Pinpoint the cell where the given text exists, returning its [x, y] midpoint coordinate. 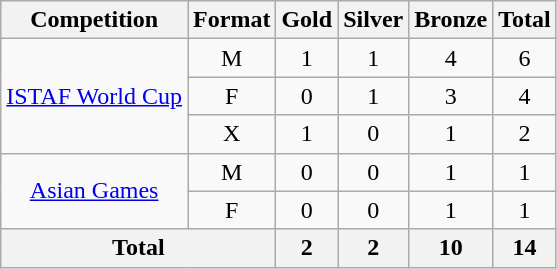
10 [451, 248]
Asian Games [94, 191]
ISTAF World Cup [94, 96]
14 [525, 248]
Silver [374, 20]
3 [451, 96]
6 [525, 58]
Format [232, 20]
Gold [307, 20]
Bronze [451, 20]
Competition [94, 20]
X [232, 134]
